Output the [X, Y] coordinate of the center of the cell containing the given text.  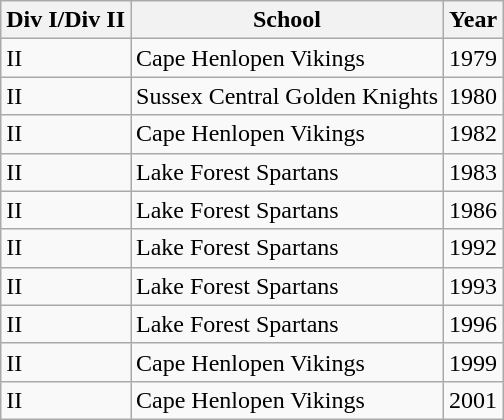
1992 [474, 248]
1996 [474, 324]
2001 [474, 400]
1983 [474, 172]
1993 [474, 286]
Div I/Div II [66, 20]
Sussex Central Golden Knights [286, 96]
1979 [474, 58]
School [286, 20]
1982 [474, 134]
Year [474, 20]
1999 [474, 362]
1986 [474, 210]
1980 [474, 96]
